Capture the cell that displays the provided text and extract its [x, y] central coordinate. 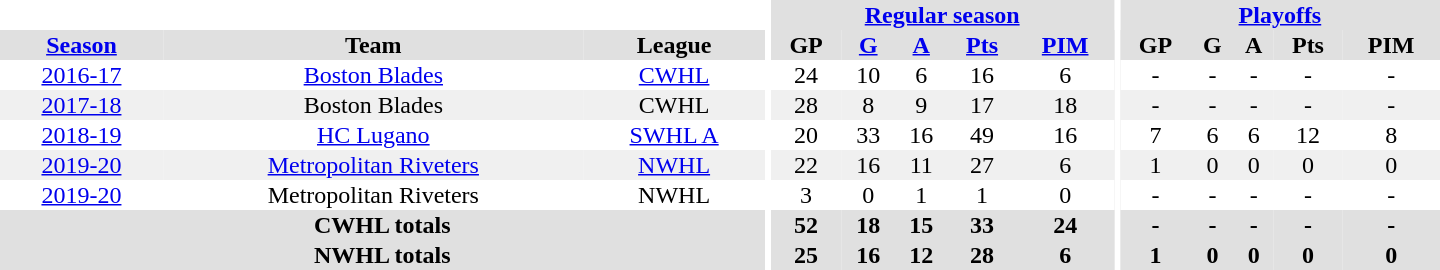
9 [922, 105]
SWHL A [674, 135]
Season [82, 45]
Playoffs [1280, 15]
49 [982, 135]
25 [806, 255]
CWHL totals [382, 225]
NWHL totals [382, 255]
22 [806, 165]
11 [922, 165]
League [674, 45]
2017-18 [82, 105]
52 [806, 225]
17 [982, 105]
2016-17 [82, 75]
7 [1156, 135]
3 [806, 195]
15 [922, 225]
Regular season [942, 15]
10 [868, 75]
HC Lugano [374, 135]
Team [374, 45]
20 [806, 135]
2018-19 [82, 135]
27 [982, 165]
